Pinpoint the cell where the given text exists, returning its (x, y) midpoint coordinate. 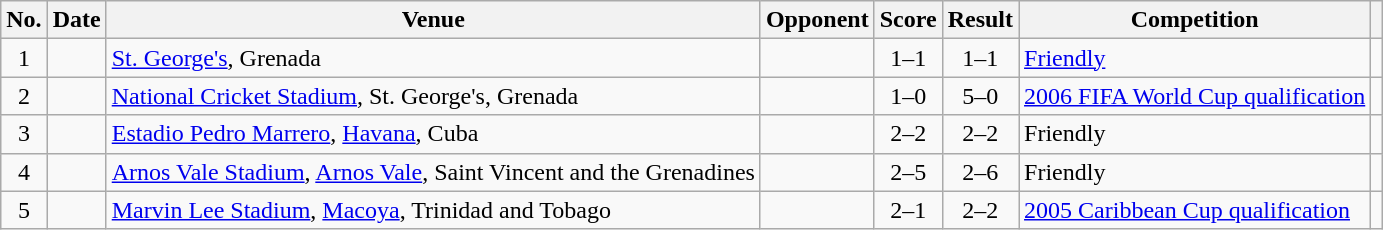
2–6 (980, 172)
3 (24, 134)
2–5 (908, 172)
Venue (433, 20)
St. George's, Grenada (433, 58)
5 (24, 210)
Result (980, 20)
No. (24, 20)
Marvin Lee Stadium, Macoya, Trinidad and Tobago (433, 210)
Opponent (817, 20)
Estadio Pedro Marrero, Havana, Cuba (433, 134)
Score (908, 20)
1 (24, 58)
Date (76, 20)
Competition (1195, 20)
4 (24, 172)
Arnos Vale Stadium, Arnos Vale, Saint Vincent and the Grenadines (433, 172)
National Cricket Stadium, St. George's, Grenada (433, 96)
5–0 (980, 96)
2 (24, 96)
2–1 (908, 210)
2005 Caribbean Cup qualification (1195, 210)
1–0 (908, 96)
2006 FIFA World Cup qualification (1195, 96)
